From the cell containing the given text, extract its center point as (x, y) coordinate. 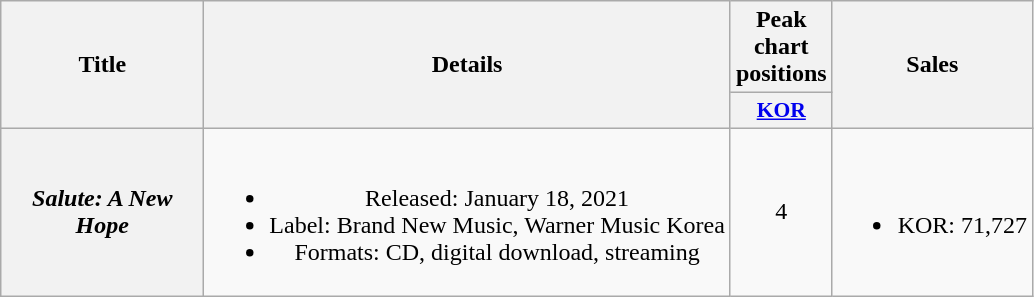
Details (468, 65)
Peak chartpositions (781, 47)
Sales (932, 65)
Title (102, 65)
4 (781, 212)
KOR (781, 111)
Salute: A New Hope (102, 212)
KOR: 71,727 (932, 212)
Released: January 18, 2021Label: Brand New Music, Warner Music KoreaFormats: CD, digital download, streaming (468, 212)
